Scan for the cell matching the given text and deliver its [X, Y] coordinate at center. 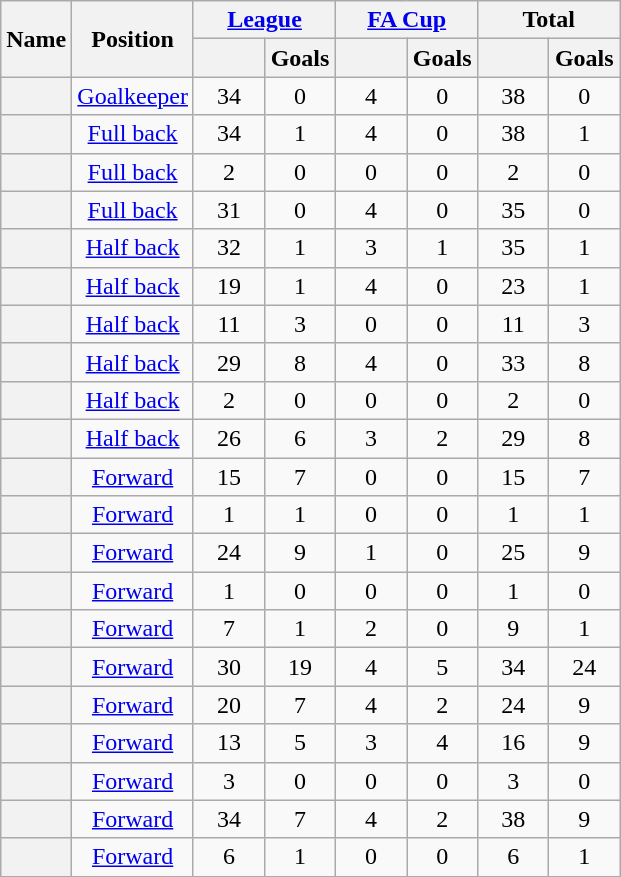
FA Cup [407, 20]
30 [228, 667]
33 [514, 362]
26 [228, 438]
16 [514, 743]
Name [36, 39]
23 [514, 286]
32 [228, 248]
20 [228, 705]
Total [549, 20]
Position [133, 39]
31 [228, 210]
League [264, 20]
25 [514, 553]
13 [228, 743]
Goalkeeper [133, 96]
